Identify which cell holds the provided text, then report its [x, y] central coordinate. 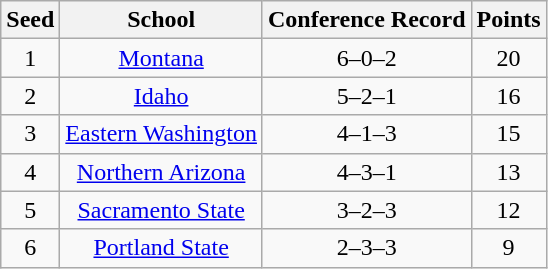
School [162, 20]
Sacramento State [162, 210]
5–2–1 [366, 96]
Idaho [162, 96]
5 [30, 210]
Northern Arizona [162, 172]
Portland State [162, 248]
Eastern Washington [162, 134]
Seed [30, 20]
3–2–3 [366, 210]
9 [508, 248]
Points [508, 20]
Montana [162, 58]
12 [508, 210]
1 [30, 58]
15 [508, 134]
2 [30, 96]
2–3–3 [366, 248]
16 [508, 96]
4 [30, 172]
3 [30, 134]
20 [508, 58]
4–3–1 [366, 172]
4–1–3 [366, 134]
6 [30, 248]
13 [508, 172]
Conference Record [366, 20]
6–0–2 [366, 58]
